Capture the cell that displays the provided text and extract its [X, Y] central coordinate. 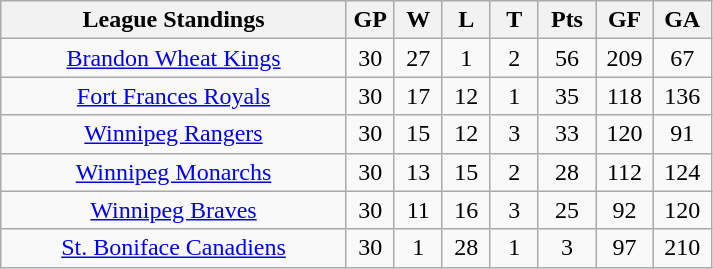
GA [682, 20]
35 [567, 96]
Winnipeg Monarchs [174, 172]
56 [567, 58]
Fort Frances Royals [174, 96]
112 [625, 172]
97 [625, 248]
St. Boniface Canadiens [174, 248]
209 [625, 58]
27 [418, 58]
L [466, 20]
17 [418, 96]
League Standings [174, 20]
Pts [567, 20]
136 [682, 96]
Winnipeg Rangers [174, 134]
16 [466, 210]
91 [682, 134]
33 [567, 134]
118 [625, 96]
210 [682, 248]
25 [567, 210]
124 [682, 172]
13 [418, 172]
Brandon Wheat Kings [174, 58]
GF [625, 20]
11 [418, 210]
Winnipeg Braves [174, 210]
T [514, 20]
92 [625, 210]
W [418, 20]
67 [682, 58]
GP [370, 20]
